For the text-containing cell, return its midpoint in (x, y) coordinate format. 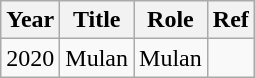
2020 (30, 58)
Year (30, 20)
Role (171, 20)
Ref (230, 20)
Title (97, 20)
